Scan for the cell matching the given text and deliver its (x, y) coordinate at center. 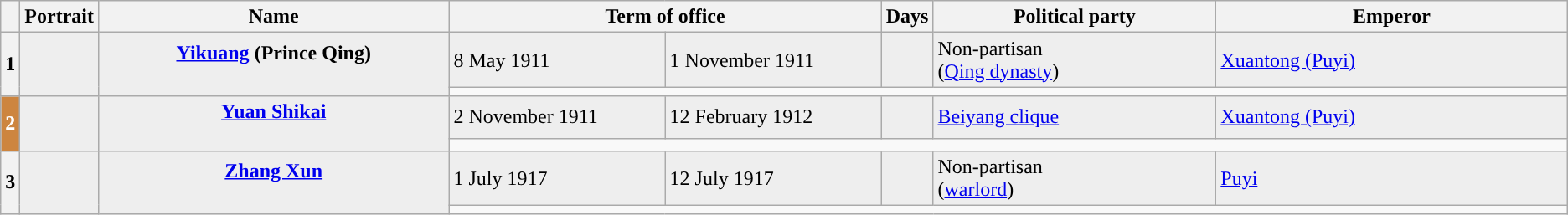
12 July 1917 (773, 177)
Name (273, 17)
Zhang Xun (273, 182)
8 May 1911 (557, 60)
Puyi (1392, 177)
12 February 1912 (773, 117)
Days (907, 17)
3 (10, 182)
Non-partisan(warlord) (1075, 177)
Term of office (665, 17)
Beiyang clique (1075, 117)
Political party (1075, 17)
2 November 1911 (557, 117)
1 November 1911 (773, 60)
Yikuang (Prince Qing) (273, 64)
Emperor (1392, 17)
1 July 1917 (557, 177)
Yuan Shikai (273, 124)
Non-partisan(Qing dynasty) (1075, 60)
Portrait (59, 17)
1 (10, 64)
2 (10, 124)
